Provide the [X, Y] coordinate of the cell's center where the given text is located.  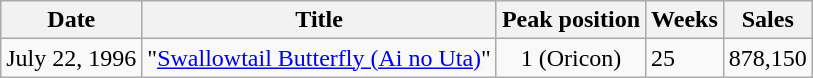
July 22, 1996 [72, 58]
878,150 [768, 58]
Weeks [685, 20]
Sales [768, 20]
Peak position [570, 20]
"Swallowtail Butterfly (Ai no Uta)" [320, 58]
Title [320, 20]
25 [685, 58]
1 (Oricon) [570, 58]
Date [72, 20]
